Extract the (x, y) coordinate from the center of the cell holding the provided text.  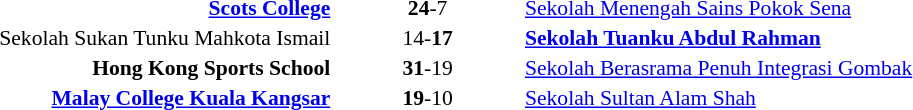
14-17 (428, 38)
31-19 (428, 68)
